Search for the cell housing the specified text and yield its [X, Y] center coordinate. 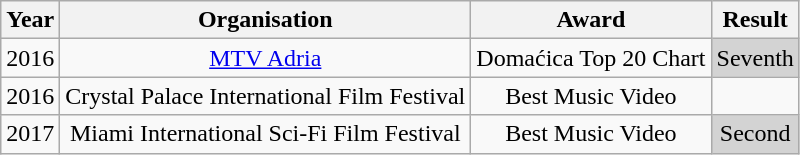
Year [30, 20]
Award [591, 20]
Organisation [266, 20]
Result [755, 20]
Miami International Sci-Fi Film Festival [266, 134]
MTV Adria [266, 58]
Domaćica Top 20 Chart [591, 58]
Crystal Palace International Film Festival [266, 96]
Seventh [755, 58]
Second [755, 134]
2017 [30, 134]
